Scan for the cell matching the given text and deliver its [x, y] coordinate at center. 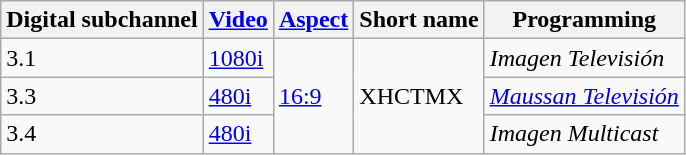
1080i [238, 58]
Aspect [313, 20]
Short name [419, 20]
Programming [584, 20]
16:9 [313, 96]
Imagen Televisión [584, 58]
Video [238, 20]
Digital subchannel [102, 20]
3.3 [102, 96]
3.4 [102, 134]
XHCTMX [419, 96]
Maussan Televisión [584, 96]
Imagen Multicast [584, 134]
3.1 [102, 58]
